Determine the (X, Y) coordinate at the center of the cell enclosing the given text.  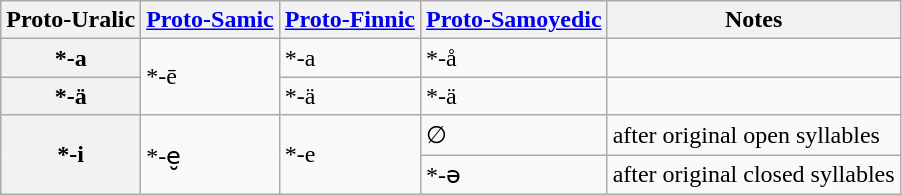
Proto-Uralic (71, 20)
after original closed syllables (754, 174)
Proto-Finnic (350, 20)
*-ē (210, 77)
after original open syllables (754, 135)
*-ə (514, 174)
Notes (754, 20)
Proto-Samic (210, 20)
*-e̮ (210, 154)
*-e (350, 154)
∅ (514, 135)
Proto-Samoyedic (514, 20)
*-å (514, 58)
*-i (71, 154)
